Return the (x, y) coordinate for the center point of the cell that contains the specified text.  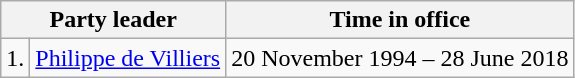
20 November 1994 – 28 June 2018 (400, 58)
1. (16, 58)
Time in office (400, 20)
Party leader (114, 20)
Philippe de Villiers (128, 58)
